Return the (X, Y) coordinate for the center point of the cell that contains the specified text.  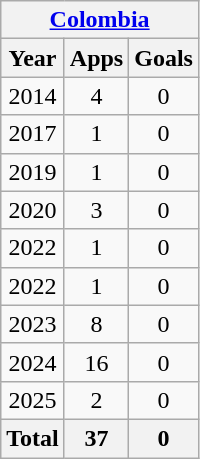
2019 (33, 172)
Total (33, 438)
Goals (164, 58)
2024 (33, 362)
Year (33, 58)
16 (96, 362)
2017 (33, 134)
2 (96, 400)
37 (96, 438)
2023 (33, 324)
4 (96, 96)
3 (96, 210)
2020 (33, 210)
Apps (96, 58)
8 (96, 324)
2025 (33, 400)
2014 (33, 96)
Colombia (100, 20)
